Pinpoint the cell where the given text exists, returning its (X, Y) midpoint coordinate. 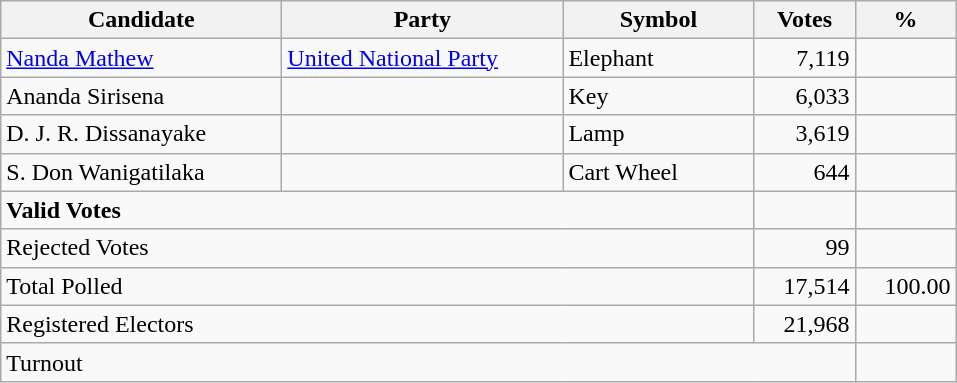
United National Party (422, 58)
Total Polled (378, 286)
Symbol (658, 20)
Cart Wheel (658, 172)
100.00 (906, 286)
6,033 (804, 96)
Party (422, 20)
Lamp (658, 134)
Candidate (142, 20)
Valid Votes (378, 210)
21,968 (804, 324)
Turnout (428, 362)
17,514 (804, 286)
Elephant (658, 58)
7,119 (804, 58)
Nanda Mathew (142, 58)
Ananda Sirisena (142, 96)
S. Don Wanigatilaka (142, 172)
Votes (804, 20)
Key (658, 96)
% (906, 20)
D. J. R. Dissanayake (142, 134)
644 (804, 172)
3,619 (804, 134)
Registered Electors (378, 324)
99 (804, 248)
Rejected Votes (378, 248)
